From the cell containing the given text, extract its center point as [X, Y] coordinate. 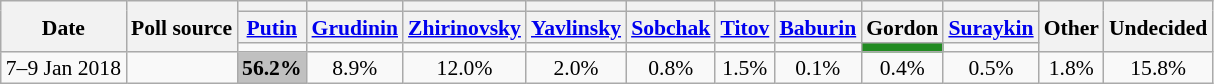
Gordon [902, 26]
0.8% [670, 68]
Poll source [182, 26]
0.4% [902, 68]
Other [1072, 26]
15.8% [1158, 68]
0.1% [818, 68]
Suraykin [990, 26]
8.9% [356, 68]
Zhirinovsky [464, 26]
12.0% [464, 68]
7–9 Jan 2018 [64, 68]
Titov [744, 26]
Sobchak [670, 26]
0.5% [990, 68]
56.2% [272, 68]
Undecided [1158, 26]
1.8% [1072, 68]
Date [64, 26]
2.0% [576, 68]
1.5% [744, 68]
Baburin [818, 26]
Grudinin [356, 26]
Putin [272, 26]
Yavlinsky [576, 26]
